Detect which cell encompasses the target text, then output its (X, Y) center coordinate. 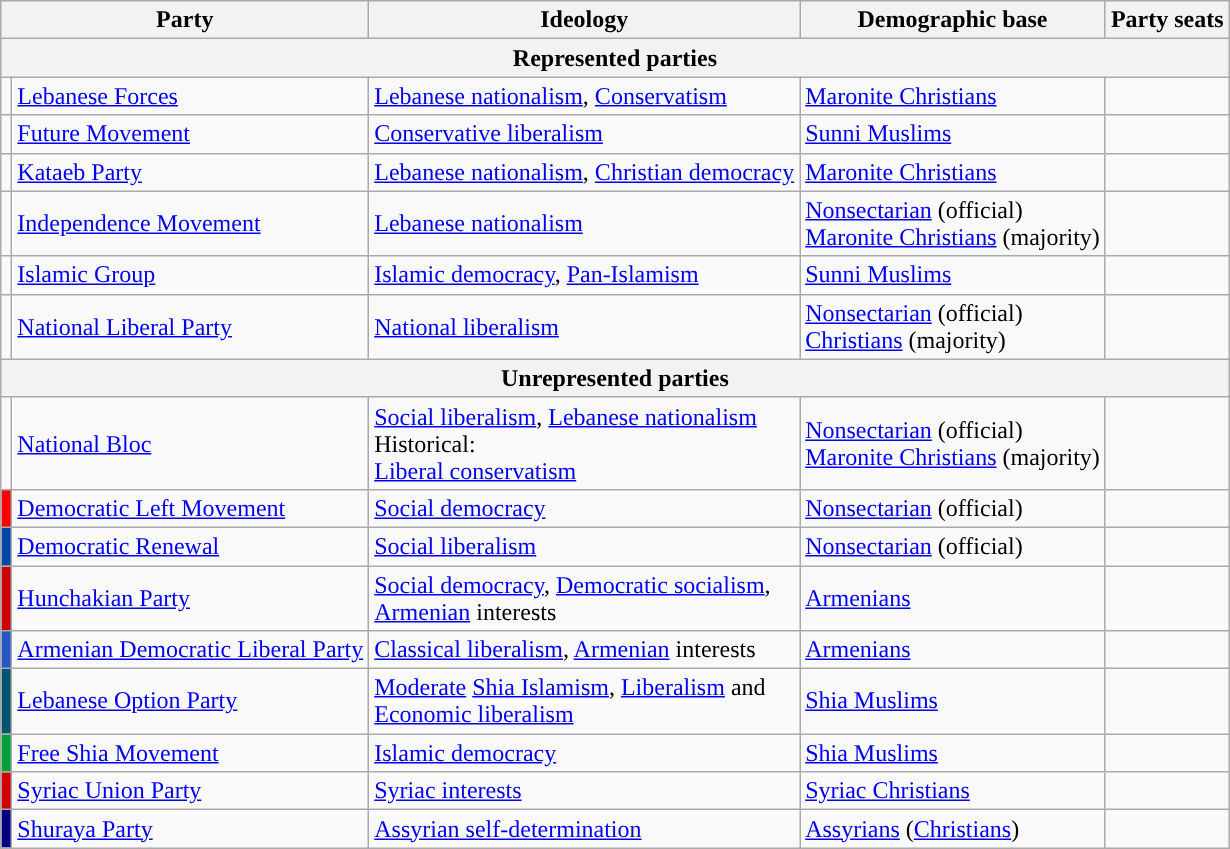
National Liberal Party (190, 326)
Party seats (1167, 20)
Social democracy (584, 508)
Syriac interests (584, 791)
Democratic Renewal (190, 546)
Syriac Union Party (190, 791)
Nonsectarian (official)Christians (majority) (953, 326)
Assyrians (Christians) (953, 829)
Future Movement (190, 134)
Unrepresented parties (615, 378)
Shuraya Party (190, 829)
Independence Movement (190, 224)
National liberalism (584, 326)
Democratic Left Movement (190, 508)
Lebanese nationalism, Conservatism (584, 96)
Assyrian self-determination (584, 829)
Social liberalism (584, 546)
Lebanese Option Party (190, 702)
Social democracy, Democratic socialism,Armenian interests (584, 598)
Party (185, 20)
Islamic democracy (584, 753)
Hunchakian Party (190, 598)
Kataeb Party (190, 172)
Classical liberalism, Armenian interests (584, 650)
Syriac Christians (953, 791)
Ideology (584, 20)
Moderate Shia Islamism, Liberalism andEconomic liberalism (584, 702)
Armenian Democratic Liberal Party (190, 650)
Represented parties (615, 58)
Lebanese nationalism (584, 224)
Islamic Group (190, 275)
Lebanese Forces (190, 96)
Conservative liberalism (584, 134)
National Bloc (190, 443)
Lebanese nationalism, Christian democracy (584, 172)
Social liberalism, Lebanese nationalismHistorical:Liberal conservatism (584, 443)
Islamic democracy, Pan-Islamism (584, 275)
Demographic base (953, 20)
Free Shia Movement (190, 753)
